Return (X, Y) of the center of cell containing provided text 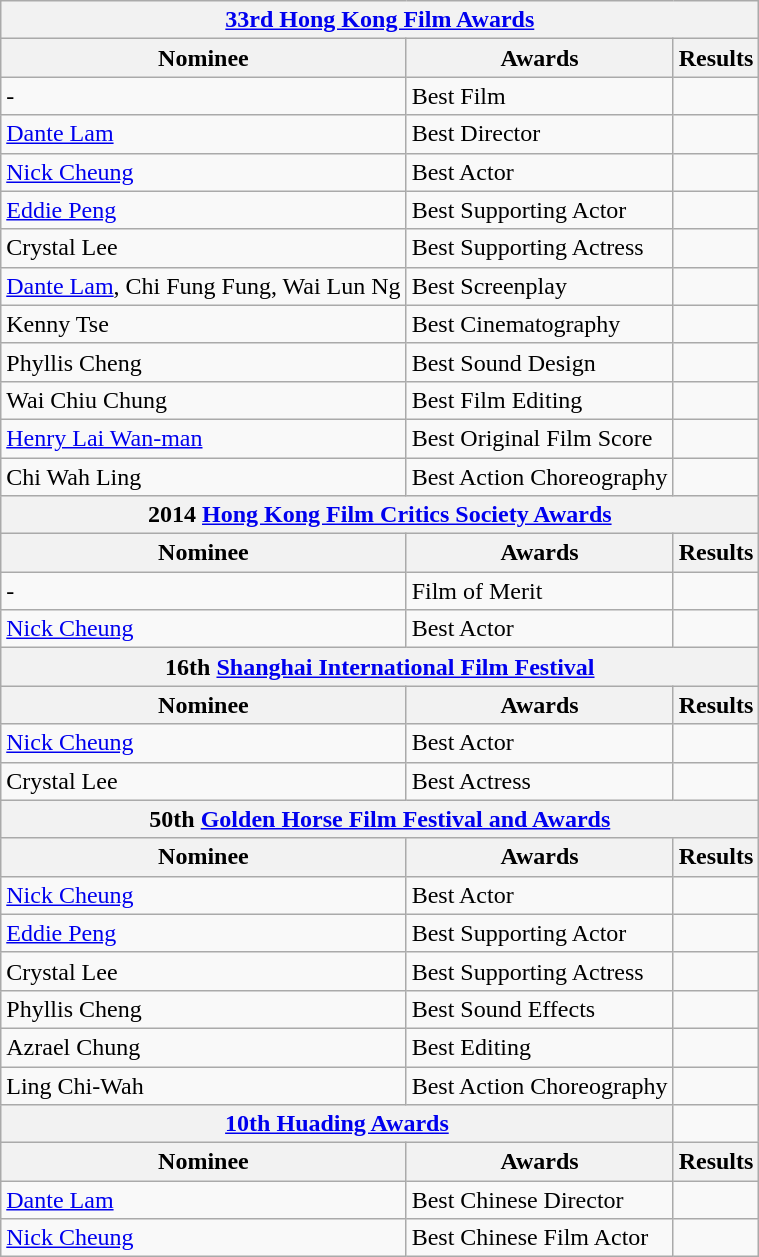
Chi Wah Ling (204, 477)
Best Actress (540, 781)
Best Screenplay (540, 286)
Wai Chiu Chung (204, 400)
Henry Lai Wan-man (204, 438)
Best Film Editing (540, 400)
Ling Chi-Wah (204, 1085)
Best Editing (540, 1047)
Best Film (540, 96)
2014 Hong Kong Film Critics Society Awards (380, 515)
Azrael Chung (204, 1047)
33rd Hong Kong Film Awards (380, 20)
16th Shanghai International Film Festival (380, 667)
Best Original Film Score (540, 438)
50th Golden Horse Film Festival and Awards (380, 819)
Best Chinese Director (540, 1200)
Kenny Tse (204, 324)
Best Director (540, 134)
Best Cinematography (540, 324)
Film of Merit (540, 591)
Dante Lam, Chi Fung Fung, Wai Lun Ng (204, 286)
10th Huading Awards (337, 1124)
Best Chinese Film Actor (540, 1238)
Best Sound Design (540, 362)
Best Sound Effects (540, 1009)
